For the text-containing cell, return its midpoint in [x, y] coordinate format. 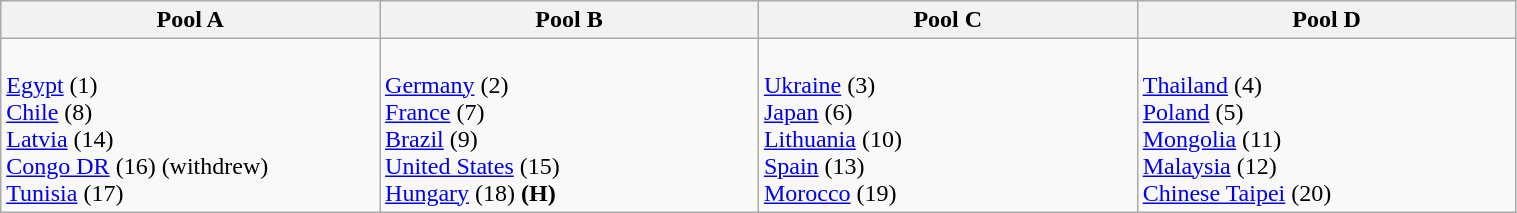
Pool B [570, 20]
Thailand (4) Poland (5) Mongolia (11) Malaysia (12) Chinese Taipei (20) [1326, 126]
Egypt (1) Chile (8) Latvia (14) Congo DR (16) (withdrew) Tunisia (17) [190, 126]
Ukraine (3) Japan (6) Lithuania (10) Spain (13) Morocco (19) [948, 126]
Germany (2) France (7) Brazil (9) United States (15) Hungary (18) (H) [570, 126]
Pool A [190, 20]
Pool D [1326, 20]
Pool C [948, 20]
